Detect which cell encompasses the target text, then output its [x, y] center coordinate. 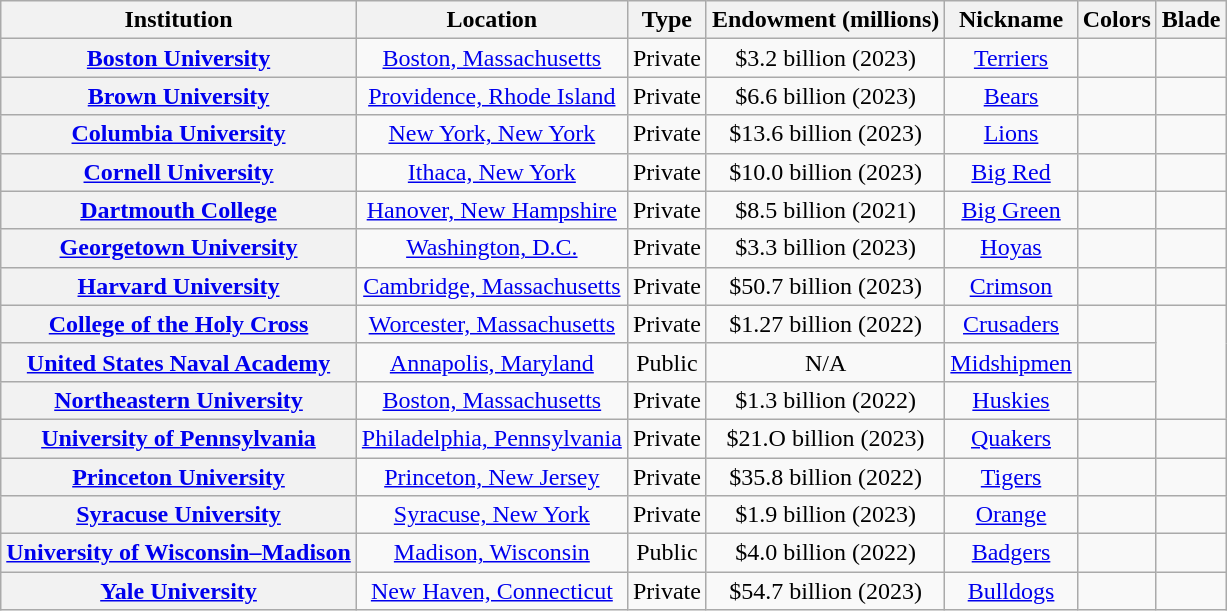
Tigers [1011, 477]
Boston University [179, 58]
Northeastern University [179, 400]
Bulldogs [1011, 591]
Lions [1011, 134]
$50.7 billion (2023) [825, 286]
$13.6 billion (2023) [825, 134]
Terriers [1011, 58]
Big Green [1011, 210]
N/A [825, 362]
Big Red [1011, 172]
Madison, Wisconsin [492, 553]
Hanover, New Hampshire [492, 210]
$8.5 billion (2021) [825, 210]
Orange [1011, 515]
Cornell University [179, 172]
Endowment (millions) [825, 20]
$3.3 billion (2023) [825, 248]
Yale University [179, 591]
Ithaca, New York [492, 172]
Nickname [1011, 20]
Crusaders [1011, 324]
Blade [1191, 20]
Annapolis, Maryland [492, 362]
$6.6 billion (2023) [825, 96]
Syracuse University [179, 515]
Harvard University [179, 286]
$35.8 billion (2022) [825, 477]
Type [666, 20]
Huskies [1011, 400]
Cambridge, Massachusetts [492, 286]
Quakers [1011, 438]
$21.O billion (2023) [825, 438]
Midshipmen [1011, 362]
$4.0 billion (2022) [825, 553]
Providence, Rhode Island [492, 96]
New Haven, Connecticut [492, 591]
New York, New York [492, 134]
Hoyas [1011, 248]
Columbia University [179, 134]
Worcester, Massachusetts [492, 324]
$1.3 billion (2022) [825, 400]
College of the Holy Cross [179, 324]
Location [492, 20]
United States Naval Academy [179, 362]
Badgers [1011, 553]
Princeton University [179, 477]
Philadelphia, Pennsylvania [492, 438]
Princeton, New Jersey [492, 477]
$1.9 billion (2023) [825, 515]
Brown University [179, 96]
Dartmouth College [179, 210]
Washington, D.C. [492, 248]
$1.27 billion (2022) [825, 324]
University of Pennsylvania [179, 438]
Colors [1116, 20]
$10.0 billion (2023) [825, 172]
Crimson [1011, 286]
Institution [179, 20]
Georgetown University [179, 248]
$54.7 billion (2023) [825, 591]
$3.2 billion (2023) [825, 58]
Bears [1011, 96]
University of Wisconsin–Madison [179, 553]
Syracuse, New York [492, 515]
